Provide the (x, y) coordinate of the cell's center where the given text is located.  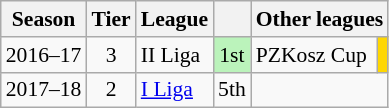
2 (110, 90)
II Liga (174, 55)
PZKosz Cup (314, 55)
5th (232, 90)
3 (110, 55)
League (174, 19)
I Liga (174, 90)
1st (232, 55)
Season (44, 19)
2017–18 (44, 90)
Tier (110, 19)
Other leagues (320, 19)
2016–17 (44, 55)
